Locate the cell with the specified text and output its (X, Y) center coordinate. 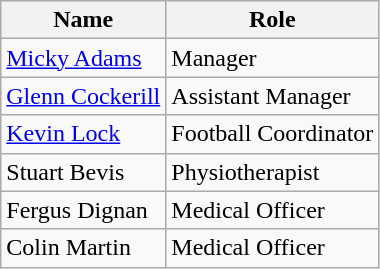
Colin Martin (84, 248)
Glenn Cockerill (84, 96)
Assistant Manager (272, 96)
Role (272, 20)
Name (84, 20)
Physiotherapist (272, 172)
Manager (272, 58)
Stuart Bevis (84, 172)
Kevin Lock (84, 134)
Micky Adams (84, 58)
Fergus Dignan (84, 210)
Football Coordinator (272, 134)
